Return the [x, y] coordinate for the center point of the cell that contains the specified text.  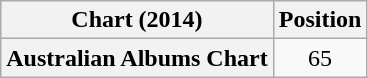
65 [320, 58]
Australian Albums Chart [137, 58]
Chart (2014) [137, 20]
Position [320, 20]
